Pinpoint the cell where the given text exists, returning its (X, Y) midpoint coordinate. 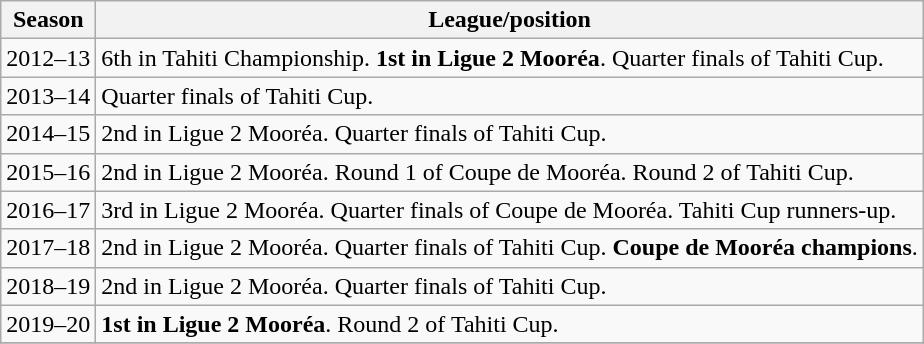
2013–14 (48, 96)
2019–20 (48, 324)
Season (48, 20)
2014–15 (48, 134)
2017–18 (48, 248)
2018–19 (48, 286)
2015–16 (48, 172)
2nd in Ligue 2 Mooréa. Round 1 of Coupe de Mooréa. Round 2 of Tahiti Cup. (510, 172)
2016–17 (48, 210)
Quarter finals of Tahiti Cup. (510, 96)
6th in Tahiti Championship. 1st in Ligue 2 Mooréa. Quarter finals of Tahiti Cup. (510, 58)
2nd in Ligue 2 Mooréa. Quarter finals of Tahiti Cup. Coupe de Mooréa champions. (510, 248)
League/position (510, 20)
1st in Ligue 2 Mooréa. Round 2 of Tahiti Cup. (510, 324)
3rd in Ligue 2 Mooréa. Quarter finals of Coupe de Mooréa. Tahiti Cup runners-up. (510, 210)
2012–13 (48, 58)
